Return (X, Y) of the center of cell containing provided text 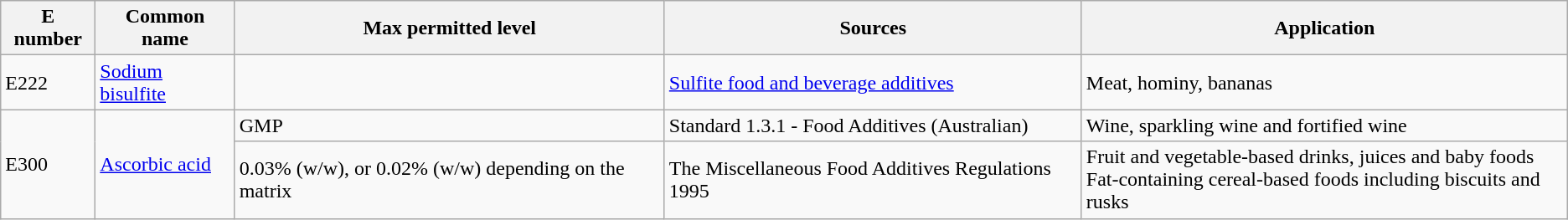
Sulfite food and beverage additives (873, 82)
E222 (49, 82)
Wine, sparkling wine and fortified wine (1324, 125)
The Miscellaneous Food Additives Regulations 1995 (873, 180)
Standard 1.3.1 - Food Additives (Australian) (873, 125)
Ascorbic acid (165, 164)
Sources (873, 28)
GMP (449, 125)
E number (49, 28)
Common name (165, 28)
Application (1324, 28)
E300 (49, 164)
Fruit and vegetable-based drinks, juices and baby foodsFat-containing cereal-based foods including biscuits and rusks (1324, 180)
Meat, hominy, bananas (1324, 82)
Sodium bisulfite (165, 82)
0.03% (w/w), or 0.02% (w/w) depending on the matrix (449, 180)
Max permitted level (449, 28)
